Determine the (x, y) coordinate at the center of the cell enclosing the given text.  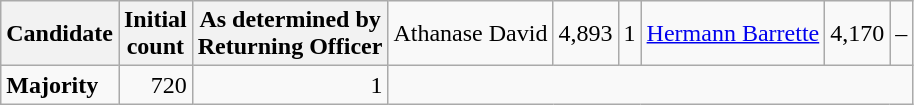
4,893 (586, 34)
Initialcount (155, 34)
As determined byReturning Officer (290, 34)
Athanase David (470, 34)
Majority (60, 85)
4,170 (858, 34)
Hermann Barrette (733, 34)
– (902, 34)
720 (155, 85)
Candidate (60, 34)
